Find where the given text appears and provide that cell's center as [X, Y] coordinate. 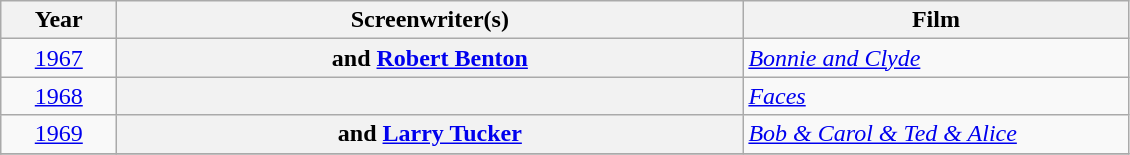
and Robert Benton [430, 58]
Bonnie and Clyde [936, 58]
Film [936, 20]
1969 [59, 134]
Year [59, 20]
Screenwriter(s) [430, 20]
Faces [936, 96]
and Larry Tucker [430, 134]
1968 [59, 96]
1967 [59, 58]
Bob & Carol & Ted & Alice [936, 134]
